Locate the cell with the specified text and output its [x, y] center coordinate. 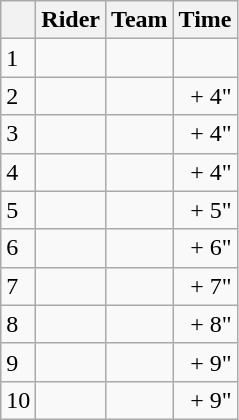
4 [18, 172]
Time [205, 20]
1 [18, 58]
6 [18, 248]
+ 5" [205, 210]
+ 7" [205, 286]
Team [140, 20]
2 [18, 96]
5 [18, 210]
9 [18, 362]
3 [18, 134]
+ 6" [205, 248]
+ 8" [205, 324]
Rider [71, 20]
7 [18, 286]
10 [18, 400]
8 [18, 324]
